Return the (X, Y) coordinate for the center point of the cell that contains the specified text.  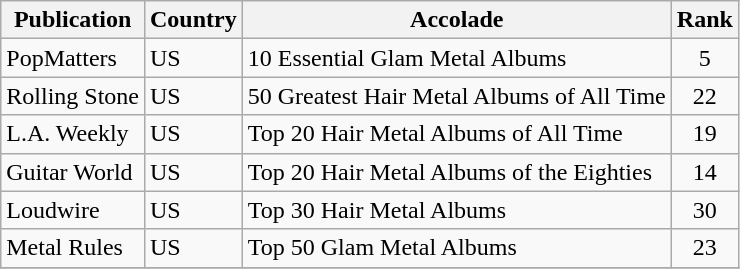
22 (704, 96)
Loudwire (73, 210)
Guitar World (73, 172)
Top 30 Hair Metal Albums (456, 210)
23 (704, 248)
5 (704, 58)
Top 20 Hair Metal Albums of the Eighties (456, 172)
Metal Rules (73, 248)
14 (704, 172)
50 Greatest Hair Metal Albums of All Time (456, 96)
Top 20 Hair Metal Albums of All Time (456, 134)
Publication (73, 20)
19 (704, 134)
L.A. Weekly (73, 134)
Accolade (456, 20)
PopMatters (73, 58)
Rolling Stone (73, 96)
10 Essential Glam Metal Albums (456, 58)
Rank (704, 20)
Top 50 Glam Metal Albums (456, 248)
30 (704, 210)
Country (193, 20)
